Pinpoint the cell where the given text exists, returning its [x, y] midpoint coordinate. 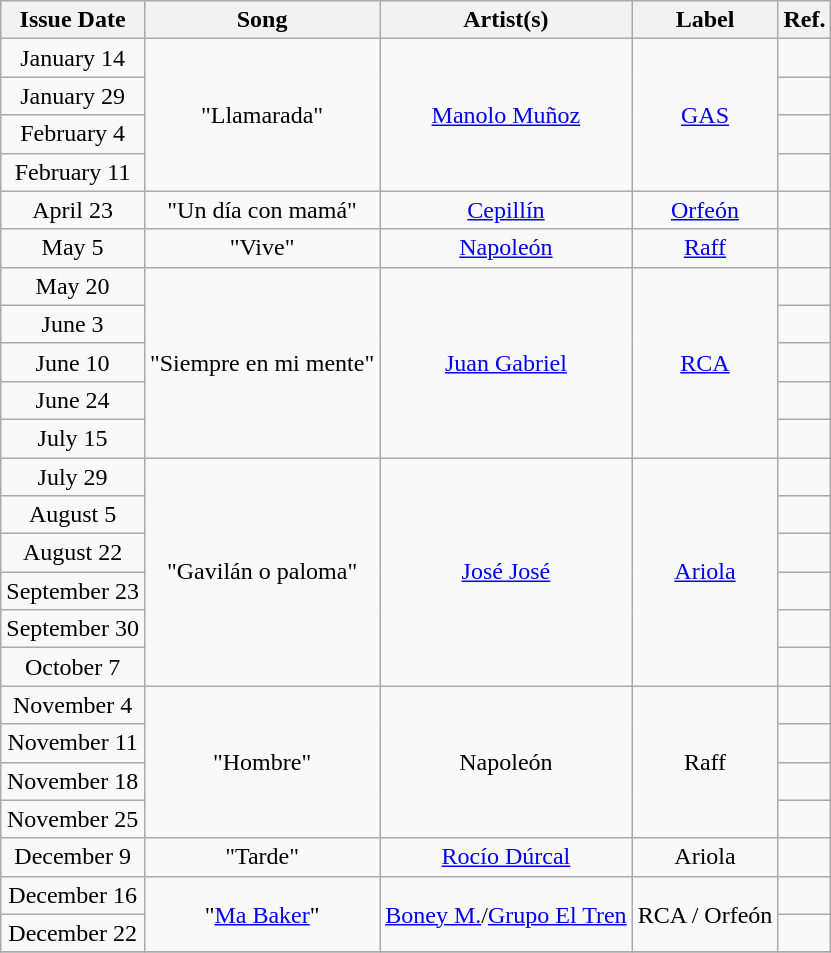
RCA / Orfeón [705, 914]
February 4 [73, 134]
"Hombre" [262, 762]
November 4 [73, 705]
May 20 [73, 286]
June 3 [73, 324]
Rocío Dúrcal [506, 857]
"Siempre en mi mente" [262, 362]
"Tarde" [262, 857]
May 5 [73, 248]
June 24 [73, 400]
"Ma Baker" [262, 914]
October 7 [73, 667]
August 22 [73, 553]
April 23 [73, 210]
September 30 [73, 629]
Orfeón [705, 210]
"Gavilán o paloma" [262, 572]
June 10 [73, 362]
November 25 [73, 819]
Song [262, 20]
July 29 [73, 477]
January 29 [73, 96]
December 16 [73, 895]
July 15 [73, 438]
"Un día con mamá" [262, 210]
Issue Date [73, 20]
Cepillín [506, 210]
September 23 [73, 591]
José José [506, 572]
"Vive" [262, 248]
Ref. [804, 20]
Manolo Muñoz [506, 115]
January 14 [73, 58]
February 11 [73, 172]
November 11 [73, 743]
Boney M./Grupo El Tren [506, 914]
August 5 [73, 515]
December 9 [73, 857]
Label [705, 20]
December 22 [73, 933]
Artist(s) [506, 20]
"Llamarada" [262, 115]
November 18 [73, 781]
GAS [705, 115]
Juan Gabriel [506, 362]
RCA [705, 362]
